For the text-containing cell, return its midpoint in [x, y] coordinate format. 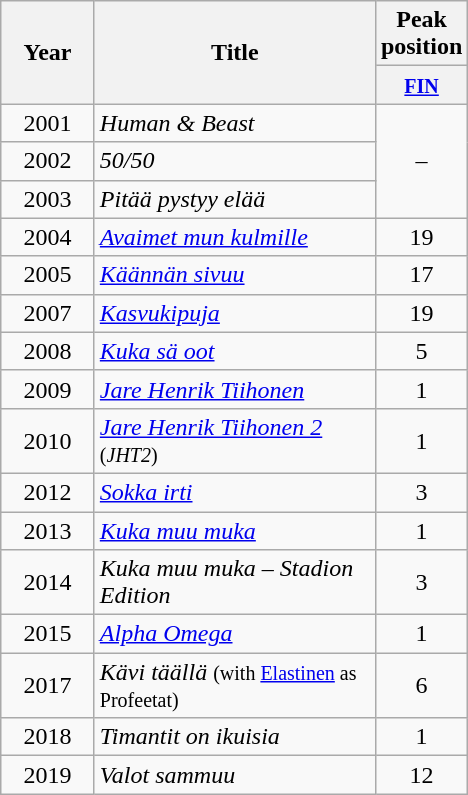
2002 [48, 161]
2019 [48, 775]
2010 [48, 440]
Sokka irti [234, 492]
Pitää pystyy elää [234, 199]
Jare Henrik Tiihonen 2 (JHT2) [234, 440]
– [421, 161]
2015 [48, 634]
Valot sammuu [234, 775]
Kävi täällä (with Elastinen as Profeetat) [234, 686]
Jare Henrik Tiihonen [234, 389]
Kuka sä oot [234, 351]
2017 [48, 686]
2005 [48, 275]
Year [48, 52]
Käännän sivuu [234, 275]
2008 [48, 351]
Title [234, 52]
17 [421, 275]
Alpha Omega [234, 634]
2003 [48, 199]
12 [421, 775]
2014 [48, 582]
2007 [48, 313]
2012 [48, 492]
2013 [48, 531]
FIN [421, 85]
50/50 [234, 161]
Kuka muu muka [234, 531]
Kasvukipuja [234, 313]
Peak position [421, 34]
Timantit on ikuisia [234, 737]
5 [421, 351]
Kuka muu muka – Stadion Edition [234, 582]
2004 [48, 237]
2009 [48, 389]
Human & Beast [234, 123]
6 [421, 686]
2018 [48, 737]
Avaimet mun kulmille [234, 237]
2001 [48, 123]
